Locate the cell with the specified text and output its (X, Y) center coordinate. 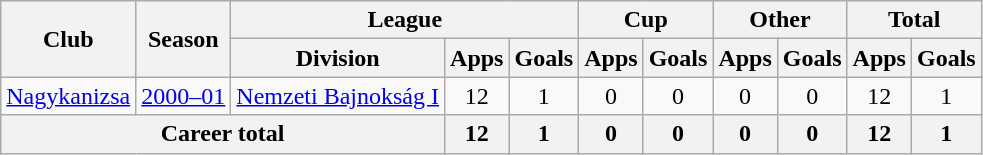
League (405, 20)
Nagykanizsa (68, 96)
Cup (646, 20)
Career total (223, 134)
Total (914, 20)
Club (68, 39)
Season (184, 39)
Other (780, 20)
2000–01 (184, 96)
Division (338, 58)
Nemzeti Bajnokság I (338, 96)
